Return (x, y) of the center of cell containing provided text 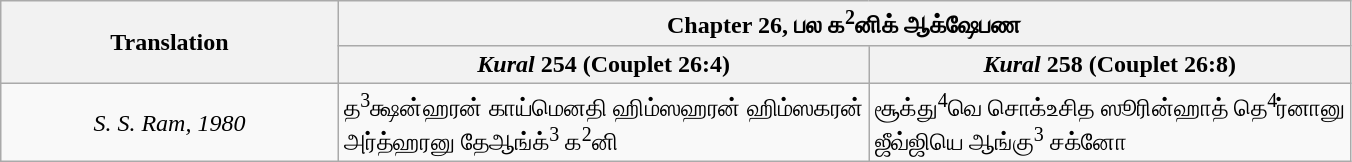
Translation (170, 42)
Kural 258 (Couplet 26:8) (1110, 64)
Kural 254 (Couplet 26:4) (604, 64)
S. S. Ram, 1980 (170, 122)
த3க்ஷன்ஹரன் காய்மெனதி ஹிம்ஸஹரன் ஹிம்ஸகரன்அர்த்ஹரனு தேஆங்க்3 க2னி (604, 122)
Chapter 26, பல க2னிக் ஆக்ஷேபண (844, 24)
சூக்து4வெ சொக்உசித ஸூரின்ஹாத் தெ4ர்னானுஜீவ்ஜியெ ஆங்கு3 சக்னோ (1110, 122)
